Identify which cell holds the provided text, then report its [x, y] central coordinate. 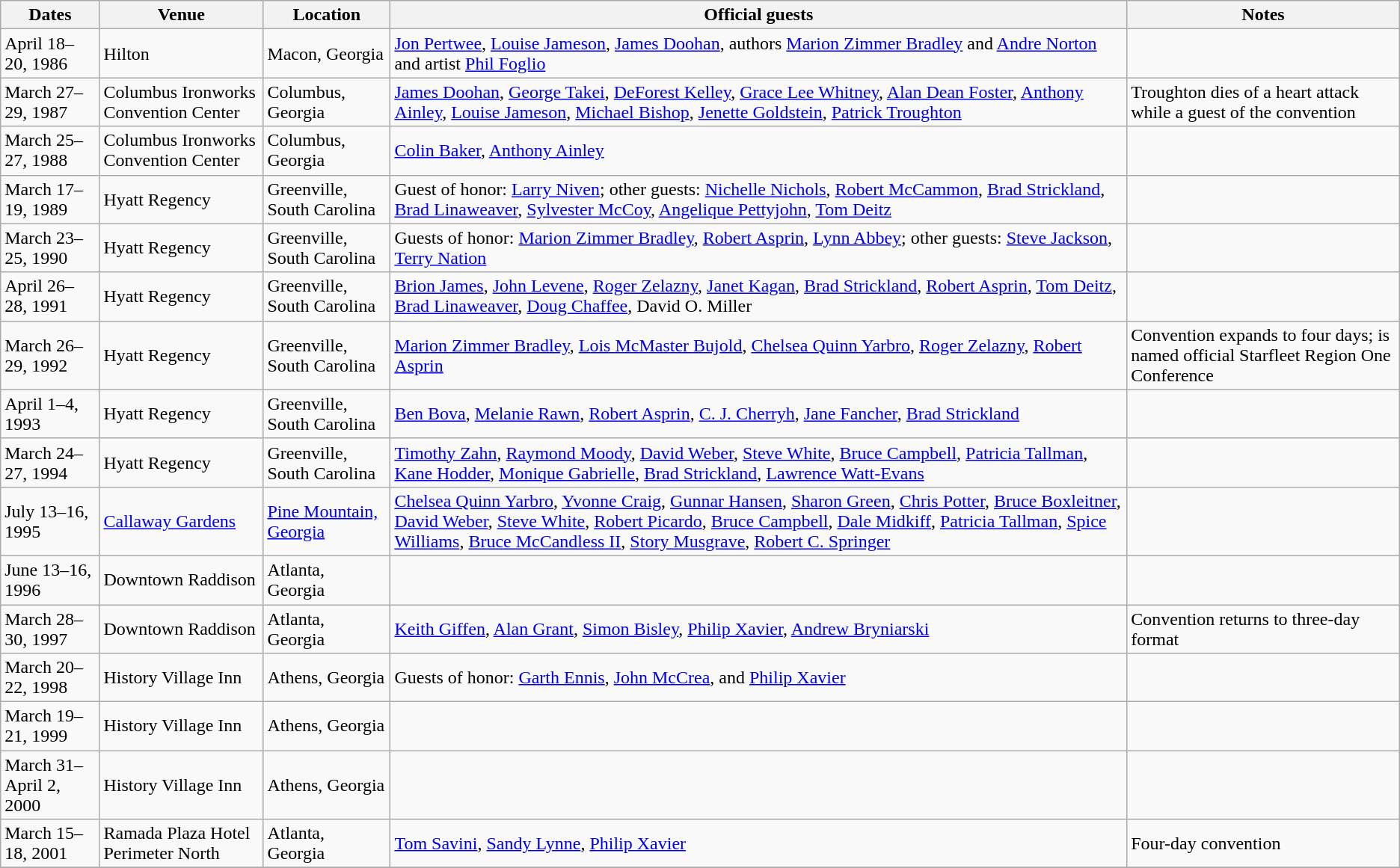
Callaway Gardens [181, 521]
Location [327, 15]
March 20–22, 1998 [50, 677]
March 23–25, 1990 [50, 248]
Keith Giffen, Alan Grant, Simon Bisley, Philip Xavier, Andrew Bryniarski [758, 628]
March 19–21, 1999 [50, 727]
Hilton [181, 54]
March 28–30, 1997 [50, 628]
Guests of honor: Marion Zimmer Bradley, Robert Asprin, Lynn Abbey; other guests: Steve Jackson, Terry Nation [758, 248]
Macon, Georgia [327, 54]
July 13–16, 1995 [50, 521]
April 1–4, 1993 [50, 414]
Colin Baker, Anthony Ainley [758, 151]
March 31–April 2, 2000 [50, 785]
Dates [50, 15]
Tom Savini, Sandy Lynne, Philip Xavier [758, 843]
Four-day convention [1264, 843]
March 25–27, 1988 [50, 151]
Convention expands to four days; is named official Starfleet Region One Conference [1264, 355]
Marion Zimmer Bradley, Lois McMaster Bujold, Chelsea Quinn Yarbro, Roger Zelazny, Robert Asprin [758, 355]
March 24–27, 1994 [50, 462]
March 27–29, 1987 [50, 102]
April 26–28, 1991 [50, 296]
March 15–18, 2001 [50, 843]
Official guests [758, 15]
Jon Pertwee, Louise Jameson, James Doohan, authors Marion Zimmer Bradley and Andre Norton and artist Phil Foglio [758, 54]
April 18–20, 1986 [50, 54]
Troughton dies of a heart attack while a guest of the convention [1264, 102]
Venue [181, 15]
Notes [1264, 15]
Brion James, John Levene, Roger Zelazny, Janet Kagan, Brad Strickland, Robert Asprin, Tom Deitz, Brad Linaweaver, Doug Chaffee, David O. Miller [758, 296]
Ramada Plaza Hotel Perimeter North [181, 843]
June 13–16, 1996 [50, 580]
Pine Mountain, Georgia [327, 521]
March 26–29, 1992 [50, 355]
Ben Bova, Melanie Rawn, Robert Asprin, C. J. Cherryh, Jane Fancher, Brad Strickland [758, 414]
Guests of honor: Garth Ennis, John McCrea, and Philip Xavier [758, 677]
Convention returns to three-day format [1264, 628]
March 17–19, 1989 [50, 199]
